Locate the cell with the specified text and output its (x, y) center coordinate. 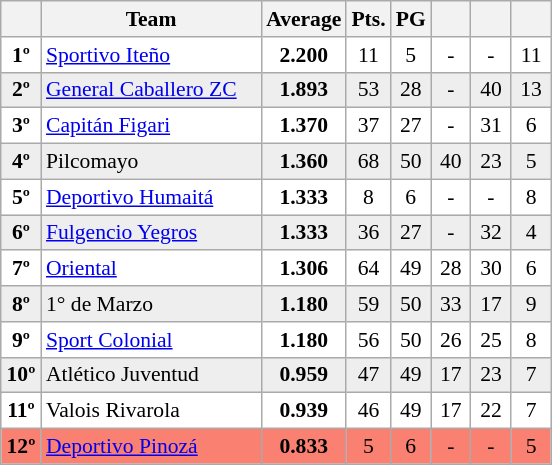
Deportivo Pinozá (151, 446)
Pilcomayo (151, 161)
26 (451, 339)
Pts. (368, 19)
Valois Rivarola (151, 411)
31 (491, 126)
64 (368, 268)
46 (368, 411)
1º (21, 54)
9º (21, 339)
Team (151, 19)
37 (368, 126)
8º (21, 304)
2.200 (304, 54)
Average (304, 19)
1.893 (304, 90)
53 (368, 90)
9 (531, 304)
2º (21, 90)
13 (531, 90)
4 (531, 232)
Capitán Figari (151, 126)
1° de Marzo (151, 304)
3º (21, 126)
30 (491, 268)
47 (368, 375)
5º (21, 197)
25 (491, 339)
32 (491, 232)
33 (451, 304)
General Caballero ZC (151, 90)
Deportivo Humaitá (151, 197)
4º (21, 161)
59 (368, 304)
0.939 (304, 411)
0.833 (304, 446)
1.306 (304, 268)
56 (368, 339)
11º (21, 411)
7º (21, 268)
1.370 (304, 126)
Sport Colonial (151, 339)
Oriental (151, 268)
Atlético Juventud (151, 375)
12º (21, 446)
6º (21, 232)
1.360 (304, 161)
36 (368, 232)
22 (491, 411)
10º (21, 375)
Sportivo Iteño (151, 54)
0.959 (304, 375)
Fulgencio Yegros (151, 232)
68 (368, 161)
PG (411, 19)
